Pinpoint the cell where the given text exists, returning its [x, y] midpoint coordinate. 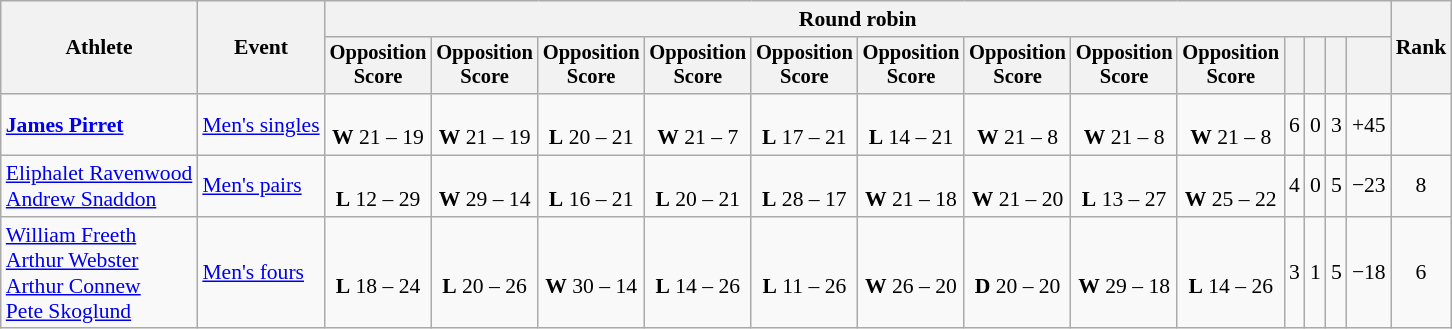
L 28 – 17 [804, 186]
W 25 – 22 [1230, 186]
Rank [1422, 48]
L 14 – 21 [912, 124]
1 [1316, 273]
L 11 – 26 [804, 273]
L 12 – 29 [378, 186]
Athlete [100, 48]
D 20 – 20 [1018, 273]
W 29 – 18 [1124, 273]
W 29 – 14 [484, 186]
Round robin [858, 19]
Eliphalet RavenwoodAndrew Snaddon [100, 186]
L 17 – 21 [804, 124]
W 30 – 14 [592, 273]
Men's singles [260, 124]
L 18 – 24 [378, 273]
8 [1422, 186]
W 26 – 20 [912, 273]
W 21 – 7 [698, 124]
L 13 – 27 [1124, 186]
L 20 – 26 [484, 273]
W 21 – 18 [912, 186]
4 [1294, 186]
Event [260, 48]
−18 [1369, 273]
William FreethArthur WebsterArthur ConnewPete Skoglund [100, 273]
Men's fours [260, 273]
−23 [1369, 186]
L 16 – 21 [592, 186]
Men's pairs [260, 186]
W 21 – 20 [1018, 186]
+45 [1369, 124]
James Pirret [100, 124]
